Search for the cell housing the specified text and yield its (X, Y) center coordinate. 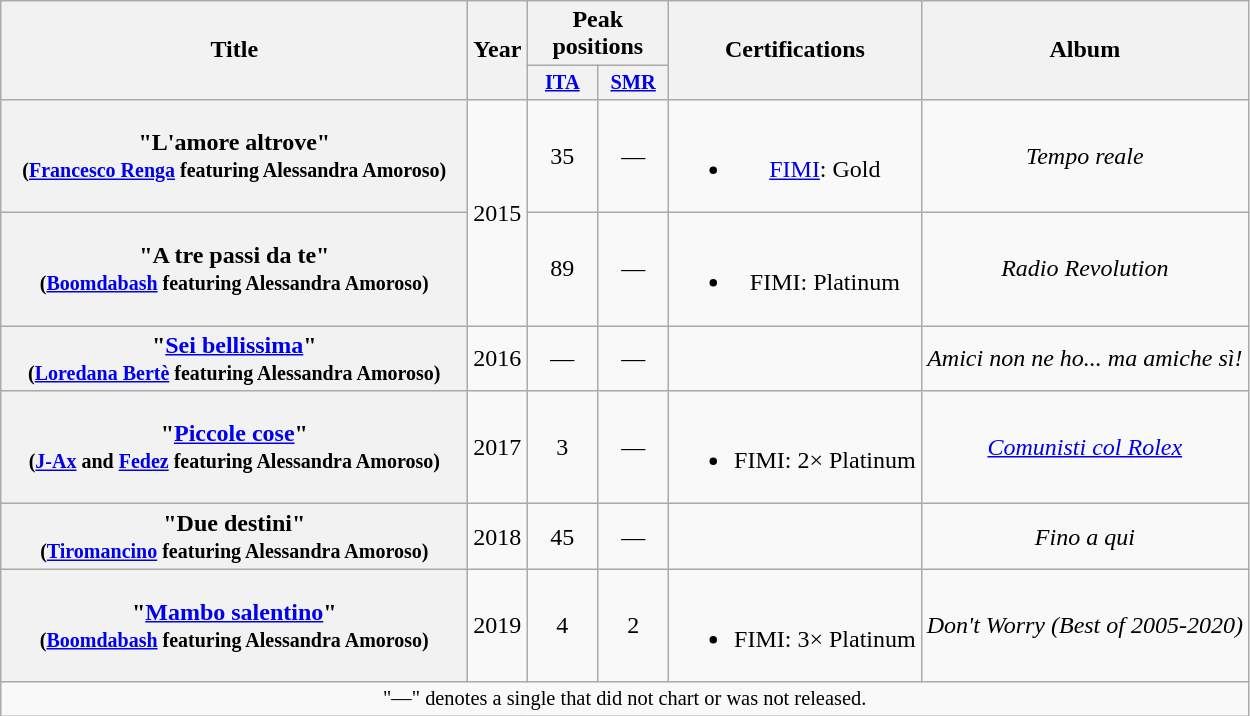
3 (562, 448)
Fino a qui (1084, 536)
Comunisti col Rolex (1084, 448)
ITA (562, 83)
2 (634, 626)
Peak positions (598, 34)
FIMI: Gold (796, 156)
2018 (498, 536)
Don't Worry (Best of 2005-2020) (1084, 626)
2019 (498, 626)
35 (562, 156)
FIMI: 3× Platinum (796, 626)
2016 (498, 358)
4 (562, 626)
"Piccole cose"(J-Ax and Fedez featuring Alessandra Amoroso) (234, 448)
"Due destini"(Tiromancino featuring Alessandra Amoroso) (234, 536)
2015 (498, 212)
Certifications (796, 50)
89 (562, 270)
"A tre passi da te"(Boomdabash featuring Alessandra Amoroso) (234, 270)
Tempo reale (1084, 156)
Album (1084, 50)
"Mambo salentino"(Boomdabash featuring Alessandra Amoroso) (234, 626)
Radio Revolution (1084, 270)
FIMI: 2× Platinum (796, 448)
"L'amore altrove"(Francesco Renga featuring Alessandra Amoroso) (234, 156)
"—" denotes a single that did not chart or was not released. (625, 699)
Amici non ne ho... ma amiche sì! (1084, 358)
Year (498, 50)
2017 (498, 448)
Title (234, 50)
"Sei bellissima"(Loredana Bertè featuring Alessandra Amoroso) (234, 358)
45 (562, 536)
FIMI: Platinum (796, 270)
SMR (634, 83)
